Return the (X, Y) coordinate for the center point of the cell that contains the specified text.  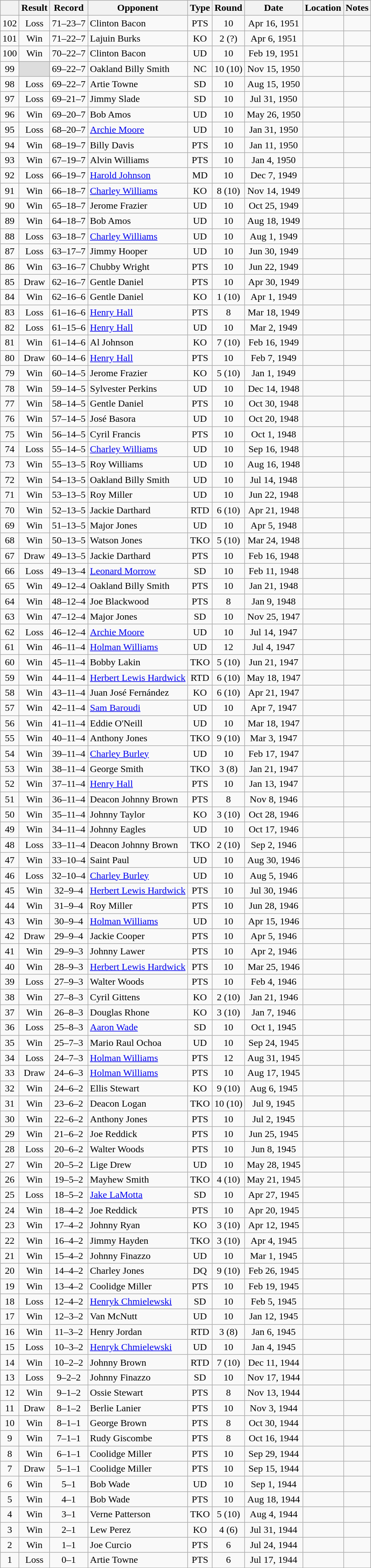
67–19–7 (69, 160)
Nov 8, 1946 (274, 799)
4 (10) (228, 1180)
29–9–4 (69, 936)
Oct 16, 1944 (274, 1438)
Watson Jones (138, 541)
Aug 1, 1949 (274, 236)
63–16–7 (69, 267)
25–8–3 (69, 1027)
Jan 7, 1946 (274, 1012)
Johnny Taylor (138, 814)
69–21–7 (69, 99)
65 (10, 586)
46 (10, 875)
Jan 21, 1946 (274, 997)
Aug 4, 1944 (274, 1514)
24–6–3 (69, 1073)
52 (10, 784)
Jan 6, 1945 (274, 1332)
20 (10, 1271)
Feb 5, 1945 (274, 1301)
25 (10, 1195)
Joe Curcio (138, 1545)
Mar 18, 1947 (274, 723)
Sep 2, 1946 (274, 845)
Johnny Eagles (138, 830)
12–4–2 (69, 1301)
42 (10, 936)
29 (10, 1134)
4 (6) (228, 1530)
Johnny Brown (138, 1362)
26–8–3 (69, 1012)
90 (10, 206)
Notes (357, 8)
32–10–4 (69, 875)
33 (10, 1073)
21 (10, 1256)
22 (10, 1241)
Sep 24, 1945 (274, 1043)
José Basora (138, 419)
Oct 20, 1948 (274, 419)
1–1 (69, 1545)
85 (10, 282)
86 (10, 267)
49–12–4 (69, 586)
7 (10, 1469)
Apr 2, 1946 (274, 952)
9–1–2 (69, 1392)
69 (10, 525)
33–11–4 (69, 845)
43–11–4 (69, 693)
34 (10, 1058)
35 (10, 1043)
Jackie Cooper (138, 936)
Aug 18, 1944 (274, 1499)
Lige Drew (138, 1165)
44 (10, 906)
88 (10, 236)
Apr 21, 1947 (274, 693)
18–5–2 (69, 1195)
16 (10, 1332)
Oct 17, 1946 (274, 830)
Feb 26, 1945 (274, 1271)
Jan 9, 1948 (274, 601)
Nov 15, 1950 (274, 69)
18 (10, 1301)
46–11–4 (69, 647)
16–4–2 (69, 1241)
Nov 25, 1947 (274, 616)
17–4–2 (69, 1225)
Lajuin Burks (138, 38)
Jimmy Slade (138, 99)
67 (10, 556)
8–1–1 (69, 1423)
Oct 28, 1946 (274, 814)
102 (10, 23)
41 (10, 952)
Aug 31, 1945 (274, 1058)
2 (?) (228, 38)
Mar 2, 1949 (274, 327)
36 (10, 1027)
24–7–3 (69, 1058)
Sep 29, 1944 (274, 1454)
73 (10, 465)
66–18–7 (69, 191)
19 (10, 1286)
Jan 4, 1945 (274, 1347)
60–14–5 (69, 373)
Aug 15, 1950 (274, 84)
5–1–1 (69, 1469)
11–3–2 (69, 1332)
79 (10, 373)
5–1 (69, 1484)
3 (10, 1530)
6–1–1 (69, 1454)
30 (10, 1119)
51–13–5 (69, 525)
15–4–2 (69, 1256)
35–11–4 (69, 814)
78 (10, 388)
33–10–4 (69, 860)
64 (10, 601)
81 (10, 343)
Jul 14, 1948 (274, 480)
61–15–6 (69, 327)
91 (10, 191)
9 (10, 1438)
Nov 13, 1944 (274, 1392)
21–6–2 (69, 1134)
53–13–5 (69, 495)
83 (10, 312)
Dec 11, 1944 (274, 1362)
39–11–4 (69, 754)
Mar 1, 1945 (274, 1256)
Leonard Morrow (138, 571)
Jan 4, 1950 (274, 160)
Feb 16, 1949 (274, 343)
Sep 15, 1944 (274, 1469)
39 (10, 982)
14 (10, 1362)
Ossie Stewart (138, 1392)
Jul 14, 1947 (274, 632)
Oct 1, 1945 (274, 1027)
Result (34, 8)
36–11–4 (69, 799)
Round (228, 8)
38–11–4 (69, 769)
2–1 (69, 1530)
Cyril Francis (138, 434)
Deacon Logan (138, 1103)
Oct 1, 1948 (274, 434)
1 (10) (228, 297)
Sep 16, 1948 (274, 449)
24 (10, 1210)
MD (200, 175)
44–11–4 (69, 678)
26 (10, 1180)
Sep 1, 1944 (274, 1484)
George Smith (138, 769)
May 28, 1945 (274, 1165)
82 (10, 327)
99 (10, 69)
Douglas Rhone (138, 1012)
30–9–4 (69, 921)
Ellis Stewart (138, 1088)
8 (10) (228, 191)
53 (10, 769)
68 (10, 541)
May 18, 1947 (274, 678)
Sam Baroudi (138, 708)
45 (10, 890)
Juan José Fernández (138, 693)
Nov 17, 1944 (274, 1377)
Apr 12, 1945 (274, 1225)
48–12–4 (69, 601)
Jul 24, 1944 (274, 1545)
55 (10, 738)
Feb 11, 1948 (274, 571)
62–16–6 (69, 297)
DQ (200, 1271)
41–11–4 (69, 723)
75 (10, 434)
54 (10, 754)
Jun 30, 1949 (274, 251)
Mario Raul Ochoa (138, 1043)
45–11–4 (69, 662)
13–4–2 (69, 1286)
20–5–2 (69, 1165)
Al Johnson (138, 343)
Roy Williams (138, 465)
2 (10, 1545)
57–14–5 (69, 419)
Nov 3, 1944 (274, 1408)
Apr 7, 1947 (274, 708)
32 (10, 1088)
Jan 31, 1950 (274, 130)
Jul 4, 1947 (274, 647)
87 (10, 251)
Apr 5, 1948 (274, 525)
8–1–2 (69, 1408)
Henry Jordan (138, 1332)
Jan 13, 1947 (274, 784)
Jul 17, 1944 (274, 1560)
Date (274, 8)
74 (10, 449)
60 (10, 662)
94 (10, 145)
Mar 24, 1948 (274, 541)
47–12–4 (69, 616)
52–13–5 (69, 510)
Type (200, 8)
May 21, 1945 (274, 1180)
66–19–7 (69, 175)
5 (10, 1499)
Jun 8, 1945 (274, 1149)
Alvin Williams (138, 160)
0–1 (69, 1560)
Feb 17, 1947 (274, 754)
29–9–3 (69, 952)
Dec 14, 1948 (274, 388)
10–2–2 (69, 1362)
61–16–6 (69, 312)
20–6–2 (69, 1149)
Billy Davis (138, 145)
93 (10, 160)
Eddie O'Neill (138, 723)
Mar 3, 1947 (274, 738)
Berlie Lanier (138, 1408)
64–18–7 (69, 221)
Saint Paul (138, 860)
Feb 4, 1946 (274, 982)
Jun 25, 1945 (274, 1134)
Jan 12, 1945 (274, 1317)
Jun 22, 1948 (274, 495)
55–13–5 (69, 465)
Jul 30, 1946 (274, 890)
84 (10, 297)
51 (10, 799)
27–8–3 (69, 997)
46–12–4 (69, 632)
Aaron Wade (138, 1027)
43 (10, 921)
61–14–6 (69, 343)
13 (10, 1377)
Verne Patterson (138, 1514)
Johnny Ryan (138, 1225)
62 (10, 632)
Mar 25, 1946 (274, 967)
Jun 22, 1949 (274, 267)
31–9–4 (69, 906)
47 (10, 860)
24–6–2 (69, 1088)
100 (10, 54)
71–23–7 (69, 23)
Jan 1, 1949 (274, 373)
Feb 19, 1951 (274, 54)
George Brown (138, 1423)
49–13–4 (69, 571)
71–22–7 (69, 38)
89 (10, 221)
Apr 27, 1945 (274, 1195)
Charley Jones (138, 1271)
Apr 5, 1946 (274, 936)
32–9–4 (69, 890)
70–22–7 (69, 54)
11 (10, 1408)
56–14–5 (69, 434)
92 (10, 175)
95 (10, 130)
Jul 2, 1945 (274, 1119)
58–14–5 (69, 403)
101 (10, 38)
Jan 21, 1947 (274, 769)
May 26, 1950 (274, 114)
Aug 30, 1946 (274, 860)
76 (10, 419)
Jul 31, 1944 (274, 1530)
49 (10, 830)
Apr 30, 1949 (274, 282)
Feb 16, 1948 (274, 556)
1 (10, 1560)
59–14–5 (69, 388)
97 (10, 99)
96 (10, 114)
Rudy Giscombe (138, 1438)
23–6–2 (69, 1103)
Jan 21, 1948 (274, 586)
Joe Blackwood (138, 601)
48 (10, 845)
25–7–3 (69, 1043)
Jimmy Hooper (138, 251)
Opponent (138, 8)
63–18–7 (69, 236)
59 (10, 678)
37 (10, 1012)
Johnny Lawer (138, 952)
Aug 5, 1946 (274, 875)
14–4–2 (69, 1271)
77 (10, 403)
68–19–7 (69, 145)
Aug 6, 1945 (274, 1088)
68–20–7 (69, 130)
Oct 25, 1949 (274, 206)
61 (10, 647)
27 (10, 1165)
Chubby Wright (138, 267)
18–4–2 (69, 1210)
70 (10, 510)
62–16–7 (69, 282)
Jake LaMotta (138, 1195)
Sylvester Perkins (138, 388)
40–11–4 (69, 738)
Cyril Gittens (138, 997)
38 (10, 997)
60–14–6 (69, 358)
Apr 20, 1945 (274, 1210)
12–3–2 (69, 1317)
65–18–7 (69, 206)
28 (10, 1149)
42–11–4 (69, 708)
19–5–2 (69, 1180)
3–1 (69, 1514)
Aug 16, 1948 (274, 465)
50 (10, 814)
Aug 18, 1949 (274, 221)
49–13–5 (69, 556)
72 (10, 480)
57 (10, 708)
40 (10, 967)
Nov 14, 1949 (274, 191)
80 (10, 358)
Record (69, 8)
Oct 30, 1948 (274, 403)
Mar 18, 1949 (274, 312)
Jun 21, 1947 (274, 662)
Feb 7, 1949 (274, 358)
Dec 7, 1949 (274, 175)
Jul 31, 1950 (274, 99)
Feb 19, 1945 (274, 1286)
22–6–2 (69, 1119)
Apr 21, 1948 (274, 510)
Apr 15, 1946 (274, 921)
Apr 6, 1951 (274, 38)
63 (10, 616)
Apr 4, 1945 (274, 1241)
71 (10, 495)
69–20–7 (69, 114)
Jan 11, 1950 (274, 145)
Lew Perez (138, 1530)
NC (200, 69)
50–13–5 (69, 541)
23 (10, 1225)
17 (10, 1317)
58 (10, 693)
Jul 9, 1945 (274, 1103)
9–2–2 (69, 1377)
10–3–2 (69, 1347)
54–13–5 (69, 480)
34–11–4 (69, 830)
98 (10, 84)
Apr 16, 1951 (274, 23)
Jimmy Hayden (138, 1241)
37–11–4 (69, 784)
55–14–5 (69, 449)
Van McNutt (138, 1317)
Location (323, 8)
Oct 30, 1944 (274, 1423)
Mayhew Smith (138, 1180)
Bobby Lakin (138, 662)
31 (10, 1103)
27–9–3 (69, 982)
7–1–1 (69, 1438)
28–9–3 (69, 967)
Apr 1, 1949 (274, 297)
4–1 (69, 1499)
56 (10, 723)
66 (10, 571)
15 (10, 1347)
63–17–7 (69, 251)
Harold Johnson (138, 175)
Aug 17, 1945 (274, 1073)
4 (10, 1514)
Jun 28, 1946 (274, 906)
